Locate the cell with the specified text and output its (X, Y) center coordinate. 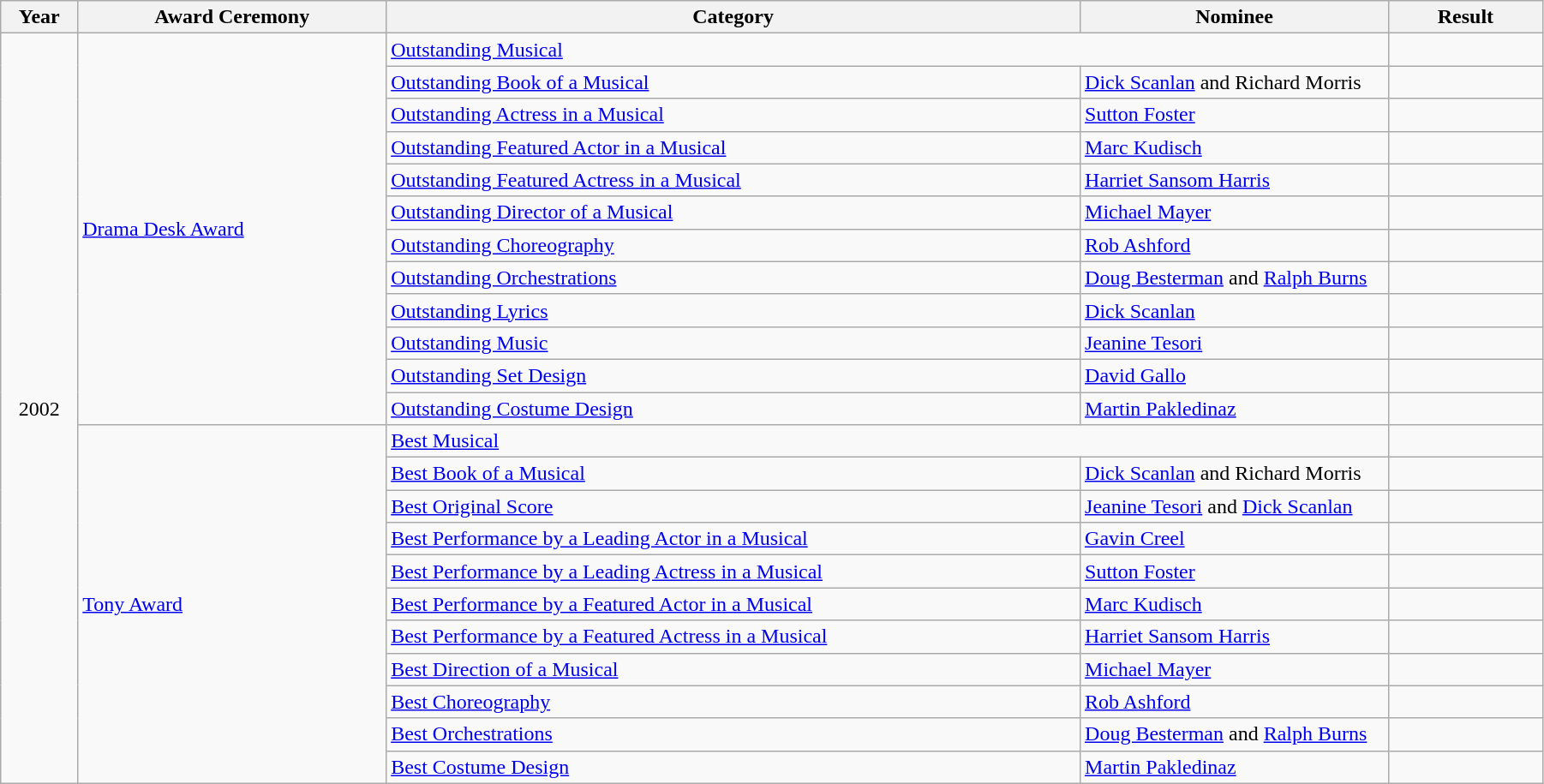
Best Direction of a Musical (733, 669)
Outstanding Featured Actor in a Musical (733, 147)
Outstanding Lyrics (733, 310)
Best Choreography (733, 702)
Outstanding Music (733, 343)
Year (39, 17)
David Gallo (1235, 375)
Tony Award (232, 605)
Outstanding Musical (888, 50)
Best Performance by a Featured Actor in a Musical (733, 604)
Best Costume Design (733, 767)
Nominee (1235, 17)
Outstanding Choreography (733, 245)
Outstanding Featured Actress in a Musical (733, 180)
Outstanding Costume Design (733, 409)
Outstanding Actress in a Musical (733, 115)
Best Book of a Musical (733, 474)
Outstanding Director of a Musical (733, 212)
Drama Desk Award (232, 230)
Best Orchestrations (733, 734)
Jeanine Tesori (1235, 343)
Dick Scanlan (1235, 310)
Outstanding Set Design (733, 375)
Best Musical (888, 441)
2002 (39, 408)
Best Performance by a Leading Actor in a Musical (733, 539)
Outstanding Orchestrations (733, 278)
Best Performance by a Leading Actress in a Musical (733, 572)
Result (1465, 17)
Gavin Creel (1235, 539)
Category (733, 17)
Award Ceremony (232, 17)
Best Performance by a Featured Actress in a Musical (733, 637)
Jeanine Tesori and Dick Scanlan (1235, 506)
Outstanding Book of a Musical (733, 82)
Best Original Score (733, 506)
